Pinpoint the cell where the given text exists, returning its [X, Y] midpoint coordinate. 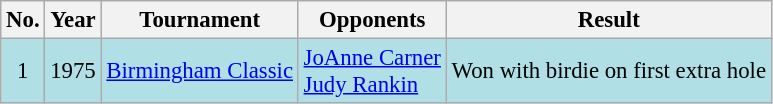
Tournament [200, 20]
Opponents [372, 20]
Won with birdie on first extra hole [608, 72]
Year [73, 20]
1975 [73, 72]
1 [23, 72]
Birmingham Classic [200, 72]
No. [23, 20]
JoAnne Carner Judy Rankin [372, 72]
Result [608, 20]
